Find where the given text appears and provide that cell's center as [X, Y] coordinate. 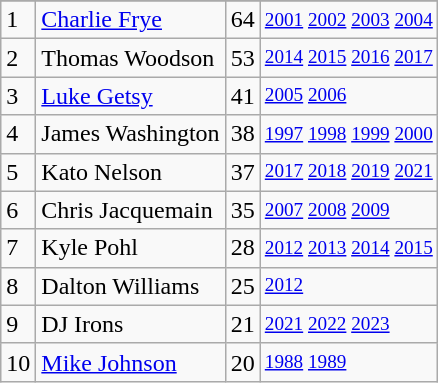
2012 [348, 286]
2012 2013 2014 2015 [348, 248]
9 [18, 324]
3 [18, 96]
2007 2008 2009 [348, 210]
2021 2022 2023 [348, 324]
Luke Getsy [130, 96]
53 [242, 58]
10 [18, 362]
1997 1998 1999 2000 [348, 134]
Kyle Pohl [130, 248]
1 [18, 20]
Thomas Woodson [130, 58]
2017 2018 2019 2021 [348, 172]
37 [242, 172]
Chris Jacquemain [130, 210]
20 [242, 362]
41 [242, 96]
35 [242, 210]
7 [18, 248]
64 [242, 20]
1988 1989 [348, 362]
21 [242, 324]
2005 2006 [348, 96]
28 [242, 248]
8 [18, 286]
Mike Johnson [130, 362]
James Washington [130, 134]
DJ Irons [130, 324]
Charlie Frye [130, 20]
25 [242, 286]
38 [242, 134]
2001 2002 2003 2004 [348, 20]
2 [18, 58]
5 [18, 172]
2014 2015 2016 2017 [348, 58]
4 [18, 134]
6 [18, 210]
Kato Nelson [130, 172]
Dalton Williams [130, 286]
